Determine the [x, y] coordinate at the center of the cell enclosing the given text.  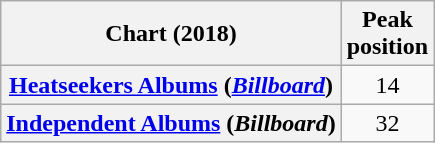
Independent Albums (Billboard) [171, 123]
Chart (2018) [171, 34]
Heatseekers Albums (Billboard) [171, 85]
14 [387, 85]
Peakposition [387, 34]
32 [387, 123]
